Provide the [x, y] coordinate of the cell's center where the given text is located.  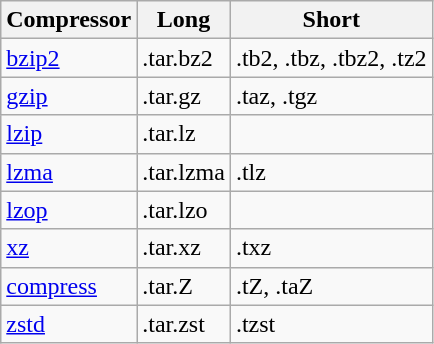
.tar.gz [184, 96]
.tar.lzo [184, 210]
lzop [69, 210]
.tar.lz [184, 134]
.tlz [331, 172]
Compressor [69, 20]
.tZ, .taZ [331, 286]
bzip2 [69, 58]
.tar.xz [184, 248]
zstd [69, 324]
.tar.lzma [184, 172]
.tb2, .tbz, .tbz2, .tz2 [331, 58]
.tar.zst [184, 324]
.taz, .tgz [331, 96]
.tar.Z [184, 286]
Long [184, 20]
compress [69, 286]
.txz [331, 248]
gzip [69, 96]
lzma [69, 172]
lzip [69, 134]
.tzst [331, 324]
xz [69, 248]
Short [331, 20]
.tar.bz2 [184, 58]
